Find where the given text appears and provide that cell's center as [X, Y] coordinate. 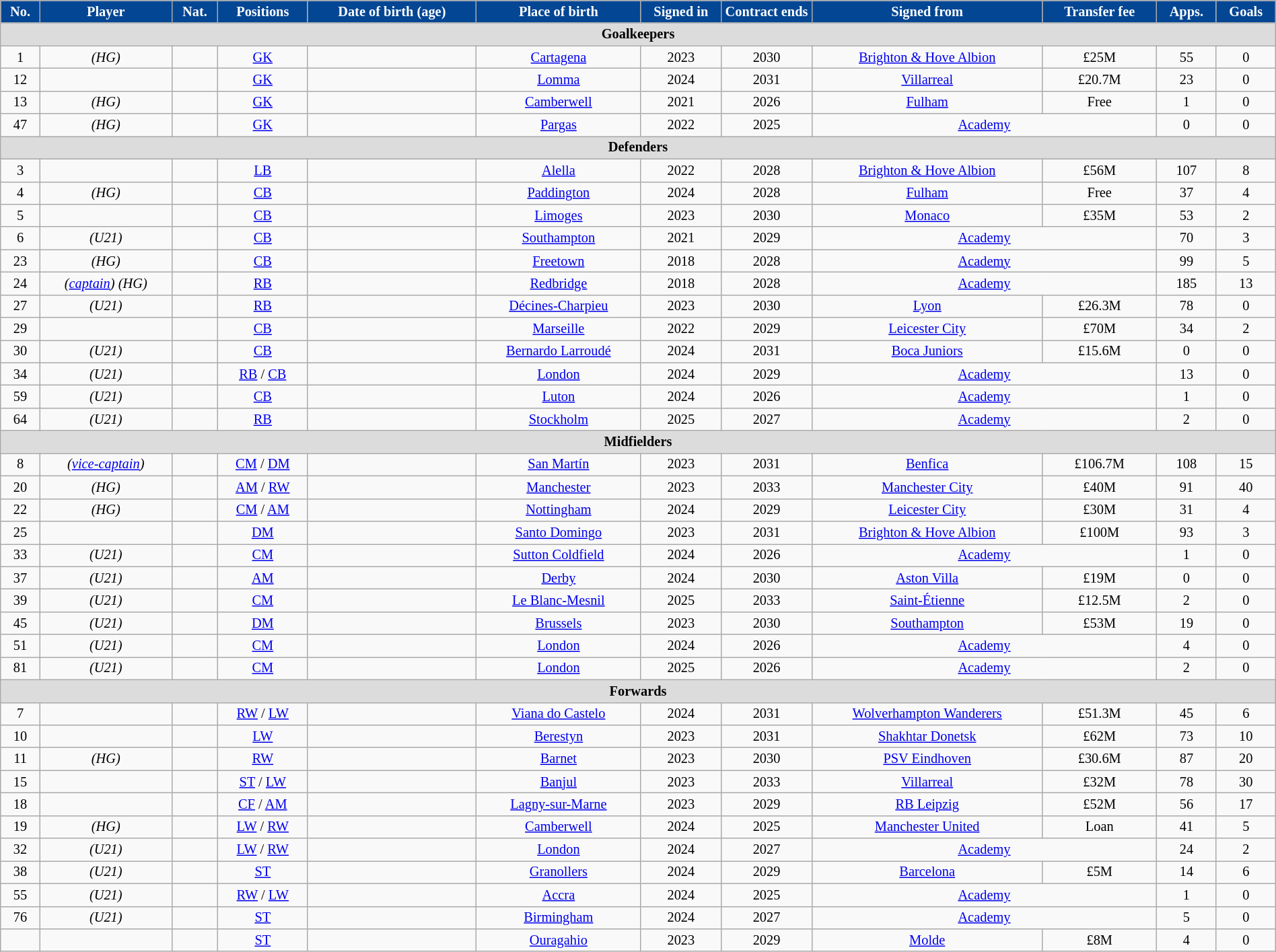
£19M [1100, 578]
Forwards [638, 691]
107 [1186, 170]
£70M [1100, 329]
AM [262, 578]
Boca Juniors [927, 351]
Shakhtar Donetsk [927, 736]
Granollers [559, 872]
Transfer fee [1100, 11]
Le Blanc-Mesnil [559, 600]
ST / LW [262, 782]
41 [1186, 827]
25 [20, 532]
Saint-Étienne [927, 600]
£52M [1100, 804]
93 [1186, 532]
Nat. [195, 11]
99 [1186, 261]
Nottingham [559, 510]
32 [20, 850]
81 [20, 668]
87 [1186, 759]
Lomma [559, 79]
RW [262, 759]
Signed from [927, 11]
£100M [1100, 532]
Manchester United [927, 827]
Defenders [638, 147]
Birmingham [559, 918]
£5M [1100, 872]
Lyon [927, 306]
Benfica [927, 464]
£26.3M [1100, 306]
56 [1186, 804]
PSV Eindhoven [927, 759]
Paddington [559, 193]
Barcelona [927, 872]
Monaco [927, 215]
Lagny-sur-Marne [559, 804]
27 [20, 306]
Contract ends [767, 11]
AM / RW [262, 487]
Viana do Castelo [559, 714]
£62M [1100, 736]
22 [20, 510]
Freetown [559, 261]
£30.6M [1100, 759]
Place of birth [559, 11]
38 [20, 872]
Limoges [559, 215]
£51.3M [1100, 714]
Manchester City [927, 487]
Goals [1246, 11]
£53M [1100, 623]
Barnet [559, 759]
Stockholm [559, 419]
Signed in [681, 11]
185 [1186, 283]
Positions [262, 11]
Manchester [559, 487]
Pargas [559, 125]
108 [1186, 464]
Wolverhampton Wanderers [927, 714]
Cartagena [559, 57]
33 [20, 555]
£12.5M [1100, 600]
RB / CB [262, 374]
Marseille [559, 329]
CM / AM [262, 510]
Aston Villa [927, 578]
£106.7M [1100, 464]
Apps. [1186, 11]
Molde [927, 940]
CF / AM [262, 804]
18 [20, 804]
17 [1246, 804]
Brussels [559, 623]
59 [20, 396]
31 [1186, 510]
73 [1186, 736]
Alella [559, 170]
Loan [1100, 827]
70 [1186, 238]
Midfielders [638, 442]
CM / DM [262, 464]
Bernardo Larroudé [559, 351]
£56M [1100, 170]
Berestyn [559, 736]
51 [20, 646]
RB Leipzig [927, 804]
£40M [1100, 487]
Ouragahio [559, 940]
40 [1246, 487]
7 [20, 714]
Santo Domingo [559, 532]
Player [106, 11]
Date of birth (age) [392, 11]
64 [20, 419]
53 [1186, 215]
14 [1186, 872]
£30M [1100, 510]
Banjul [559, 782]
11 [20, 759]
Luton [559, 396]
91 [1186, 487]
47 [20, 125]
San Martín [559, 464]
£32M [1100, 782]
Décines-Charpieu [559, 306]
Goalkeepers [638, 34]
£25M [1100, 57]
£8M [1100, 940]
Redbridge [559, 283]
(captain) (HG) [106, 283]
12 [20, 79]
£15.6M [1100, 351]
29 [20, 329]
£35M [1100, 215]
LW [262, 736]
(vice-captain) [106, 464]
76 [20, 918]
LB [262, 170]
£20.7M [1100, 79]
39 [20, 600]
Derby [559, 578]
No. [20, 11]
Sutton Coldfield [559, 555]
Accra [559, 895]
